Determine the (X, Y) coordinate at the center of the cell enclosing the given text.  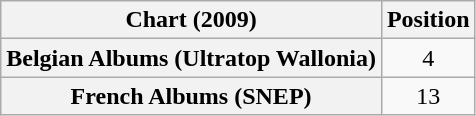
4 (428, 58)
French Albums (SNEP) (192, 96)
Chart (2009) (192, 20)
Belgian Albums (Ultratop Wallonia) (192, 58)
Position (428, 20)
13 (428, 96)
